Extract the [X, Y] coordinate from the center of the cell holding the provided text.  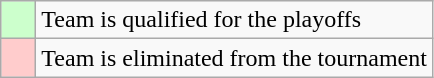
Team is eliminated from the tournament [234, 58]
Team is qualified for the playoffs [234, 20]
